Identify which cell holds the provided text, then report its (x, y) central coordinate. 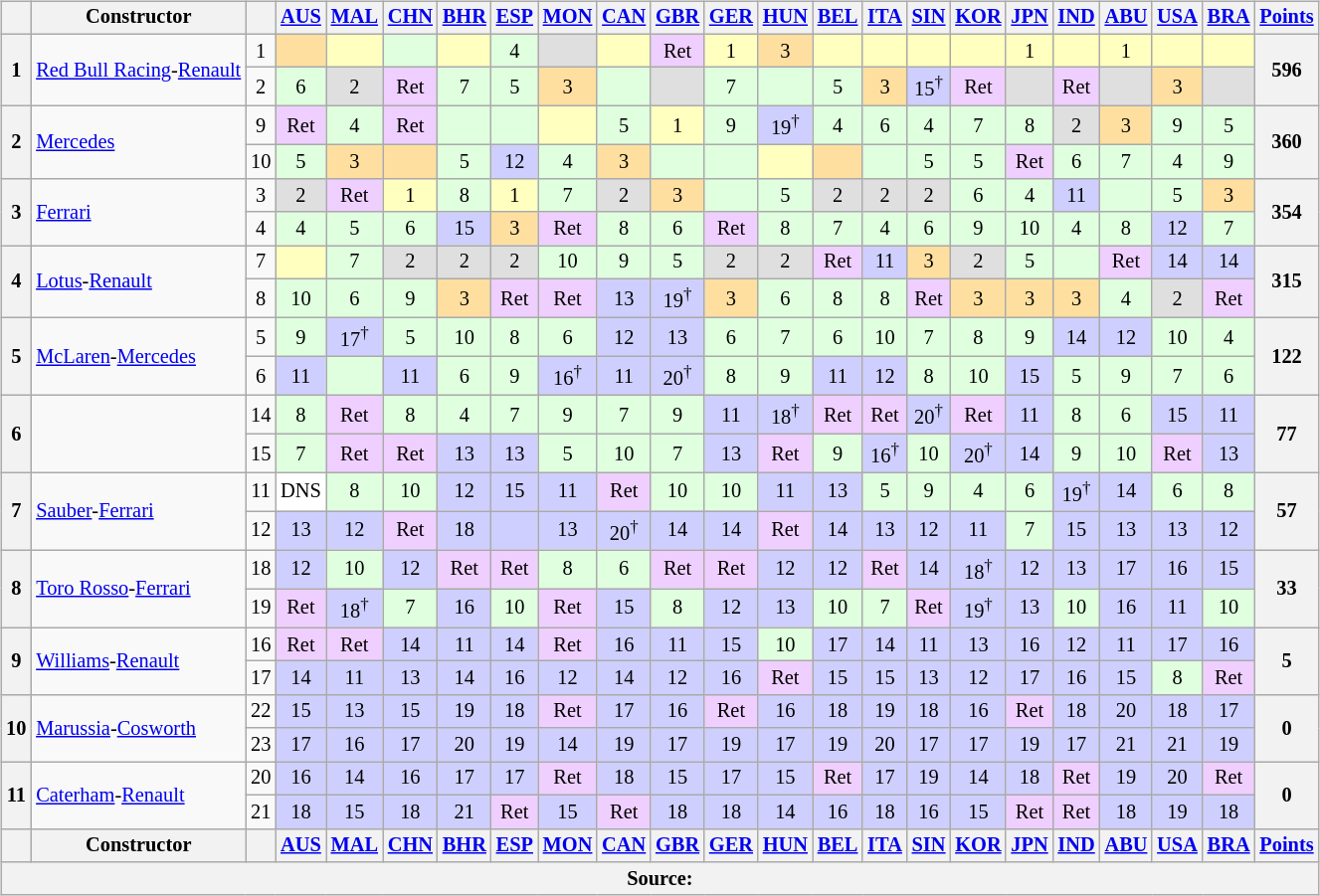
23 (261, 745)
33 (1286, 589)
Ferrari (138, 213)
Caterham-Renault (138, 796)
77 (1286, 434)
Mercedes (138, 143)
Lotus-Renault (138, 282)
57 (1286, 511)
McLaren-Mercedes (138, 356)
Sauber-Ferrari (138, 511)
Marussia-Cosworth (138, 728)
315 (1286, 282)
Williams-Renault (138, 660)
122 (1286, 356)
17† (354, 336)
DNS (300, 491)
22 (261, 711)
Source: (660, 879)
360 (1286, 143)
Red Bull Racing-Renault (138, 70)
354 (1286, 213)
15† (929, 88)
Toro Rosso-Ferrari (138, 589)
596 (1286, 70)
